Identify which cell holds the provided text, then report its [x, y] central coordinate. 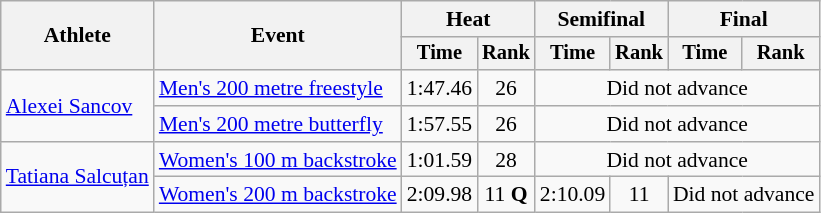
2:10.09 [572, 195]
1:01.59 [440, 160]
Tatiana Salcuțan [78, 178]
1:57.55 [440, 124]
Women's 200 m backstroke [278, 195]
Semifinal [602, 19]
Men's 200 metre freestyle [278, 88]
Event [278, 36]
28 [506, 160]
11 Q [506, 195]
Women's 100 m backstroke [278, 160]
Men's 200 metre butterfly [278, 124]
1:47.46 [440, 88]
2:09.98 [440, 195]
11 [639, 195]
Athlete [78, 36]
Final [744, 19]
Heat [468, 19]
Alexei Sancov [78, 106]
